Scan for the cell matching the given text and deliver its (x, y) coordinate at center. 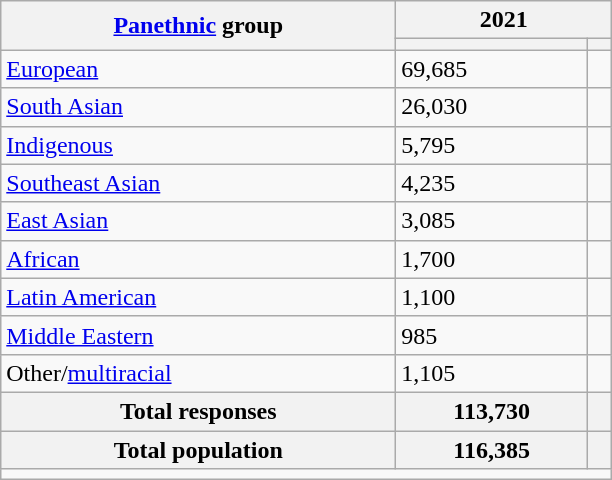
Latin American (198, 297)
116,385 (492, 449)
26,030 (492, 107)
1,105 (492, 373)
East Asian (198, 221)
4,235 (492, 183)
5,795 (492, 145)
113,730 (492, 411)
African (198, 259)
1,100 (492, 297)
Total responses (198, 411)
985 (492, 335)
European (198, 69)
Panethnic group (198, 26)
1,700 (492, 259)
3,085 (492, 221)
Southeast Asian (198, 183)
Middle Eastern (198, 335)
Indigenous (198, 145)
69,685 (492, 69)
2021 (504, 20)
South Asian (198, 107)
Total population (198, 449)
Other/multiracial (198, 373)
